Extract the (x, y) coordinate from the center of the cell holding the provided text.  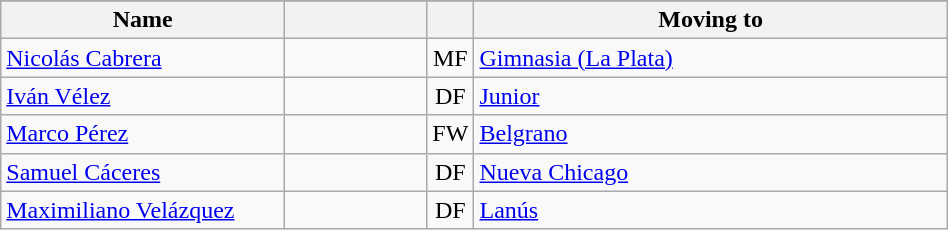
Samuel Cáceres (143, 172)
Moving to (710, 20)
FW (450, 134)
Lanús (710, 210)
Iván Vélez (143, 96)
MF (450, 58)
Gimnasia (La Plata) (710, 58)
Nicolás Cabrera (143, 58)
Belgrano (710, 134)
Name (143, 20)
Nueva Chicago (710, 172)
Junior (710, 96)
Marco Pérez (143, 134)
Maximiliano Velázquez (143, 210)
